Determine the (x, y) coordinate at the center of the cell enclosing the given text.  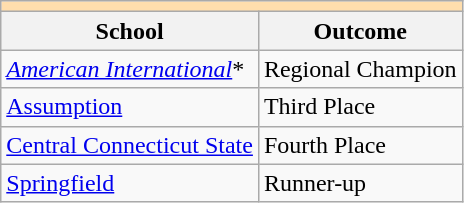
Regional Champion (360, 69)
Runner-up (360, 183)
Fourth Place (360, 145)
Assumption (130, 107)
Third Place (360, 107)
School (130, 31)
Central Connecticut State (130, 145)
Springfield (130, 183)
American International* (130, 69)
Outcome (360, 31)
